Extract the [x, y] coordinate from the center of the cell holding the provided text.  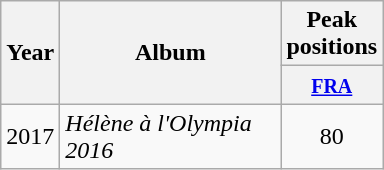
Album [170, 52]
2017 [30, 136]
Peak positions [332, 34]
80 [332, 136]
Year [30, 52]
FRA [332, 85]
Hélène à l'Olympia 2016 [170, 136]
